Extract the [x, y] coordinate from the center of the cell holding the provided text.  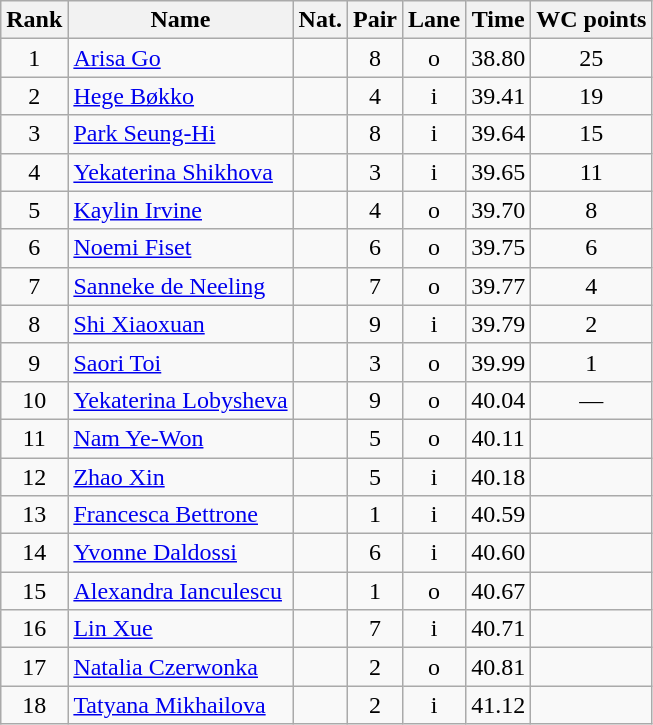
Kaylin Irvine [180, 210]
17 [34, 667]
40.11 [498, 438]
Yekaterina Shikhova [180, 172]
Zhao Xin [180, 477]
10 [34, 400]
Arisa Go [180, 58]
18 [34, 705]
Rank [34, 20]
12 [34, 477]
Yvonne Daldossi [180, 553]
39.70 [498, 210]
WC points [592, 20]
Alexandra Ianculescu [180, 591]
Lin Xue [180, 629]
40.59 [498, 515]
40.04 [498, 400]
16 [34, 629]
Shi Xiaoxuan [180, 324]
14 [34, 553]
Pair [374, 20]
39.77 [498, 286]
25 [592, 58]
39.64 [498, 134]
Francesca Bettrone [180, 515]
40.60 [498, 553]
Tatyana Mikhailova [180, 705]
Natalia Czerwonka [180, 667]
19 [592, 96]
Time [498, 20]
Yekaterina Lobysheva [180, 400]
Nam Ye-Won [180, 438]
40.71 [498, 629]
39.65 [498, 172]
39.79 [498, 324]
39.41 [498, 96]
Hege Bøkko [180, 96]
Lane [434, 20]
Saori Toi [180, 362]
Sanneke de Neeling [180, 286]
Name [180, 20]
40.67 [498, 591]
Nat. [320, 20]
40.18 [498, 477]
Noemi Fiset [180, 248]
39.75 [498, 248]
38.80 [498, 58]
41.12 [498, 705]
40.81 [498, 667]
Park Seung-Hi [180, 134]
— [592, 400]
39.99 [498, 362]
13 [34, 515]
